From the cell containing the given text, extract its center point as [X, Y] coordinate. 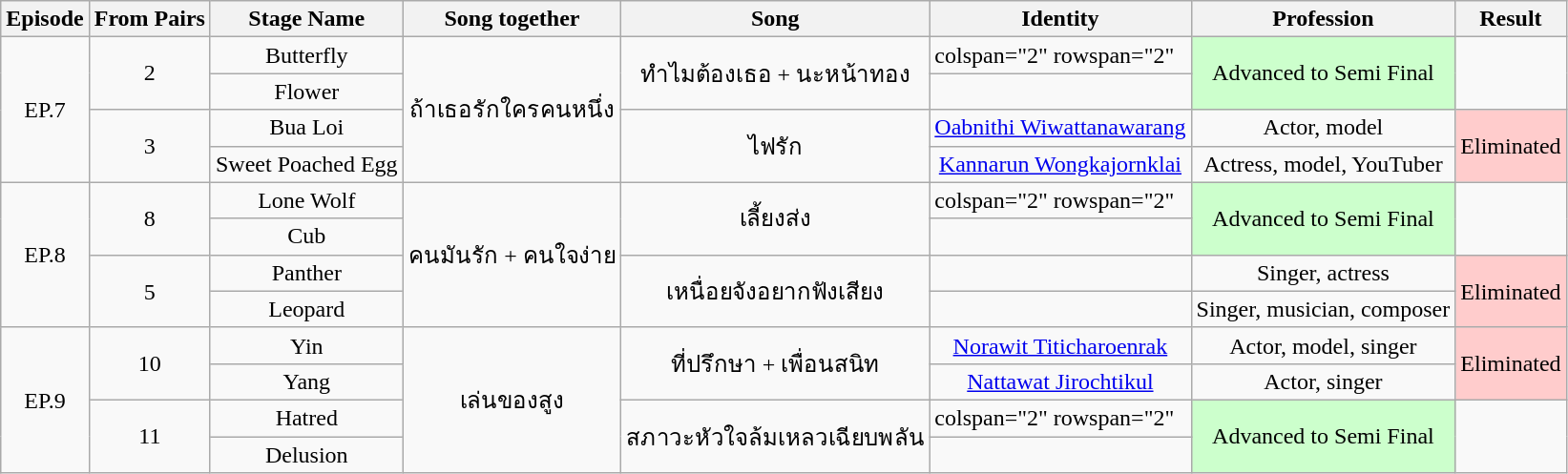
Actor, singer [1323, 381]
ถ้าเธอรักใครคนหนึ่ง [512, 110]
ที่ปรึกษา + เพื่อนสนิท [775, 363]
Bua Loi [306, 128]
Oabnithi Wiwattanawarang [1060, 128]
Cub [306, 237]
2 [149, 73]
สภาวะหัวใจล้มเหลวเฉียบพลัน [775, 436]
Butterfly [306, 55]
10 [149, 363]
Sweet Poached Egg [306, 164]
3 [149, 146]
Leopard [306, 309]
ทำไมต้องเธอ + นะหน้าทอง [775, 73]
EP.7 [45, 110]
From Pairs [149, 19]
Singer, actress [1323, 273]
Yang [306, 381]
Hatred [306, 418]
Identity [1060, 19]
Kannarun Wongkajornklai [1060, 164]
เล่นของสูง [512, 400]
ไฟรัก [775, 146]
Actress, model, YouTuber [1323, 164]
Lone Wolf [306, 200]
5 [149, 291]
11 [149, 436]
Episode [45, 19]
EP.9 [45, 400]
เหนื่อยจังอยากฟังเสียง [775, 291]
Song together [512, 19]
เลี้ยงส่ง [775, 218]
Panther [306, 273]
EP.8 [45, 255]
Stage Name [306, 19]
Profession [1323, 19]
Actor, model [1323, 128]
Singer, musician, composer [1323, 309]
Actor, model, singer [1323, 345]
Nattawat Jirochtikul [1060, 381]
คนมันรัก + คนใจง่าย [512, 255]
Result [1511, 19]
Yin [306, 345]
Norawit Titicharoenrak [1060, 345]
Delusion [306, 455]
Flower [306, 92]
8 [149, 218]
Song [775, 19]
